Return (x, y) of the center of cell containing provided text 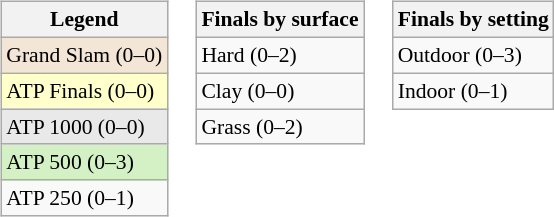
Legend (84, 20)
ATP 500 (0–3) (84, 162)
ATP 1000 (0–0) (84, 127)
Indoor (0–1) (474, 91)
Hard (0–2) (280, 55)
ATP 250 (0–1) (84, 198)
Outdoor (0–3) (474, 55)
Grand Slam (0–0) (84, 55)
Grass (0–2) (280, 127)
Finals by surface (280, 20)
ATP Finals (0–0) (84, 91)
Finals by setting (474, 20)
Clay (0–0) (280, 91)
